From the cell containing the given text, extract its center point as [X, Y] coordinate. 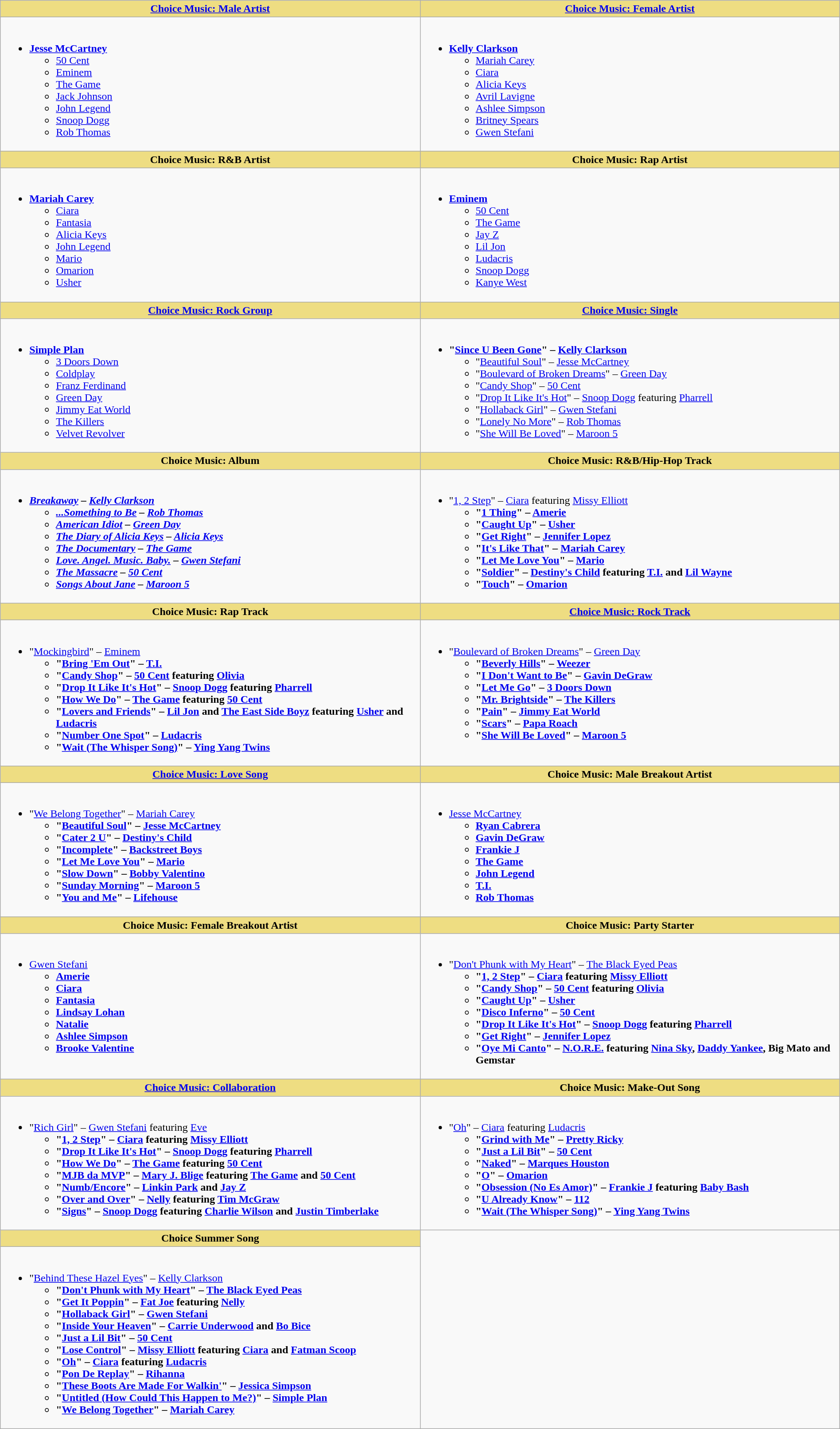
Choice Music: Female Artist [630, 9]
Choice Music: Album [210, 461]
Choice Music: Make-Out Song [630, 1088]
Choice Music: Party Starter [630, 925]
Choice Music: R&B/Hip-Hop Track [630, 461]
Kelly ClarksonMariah CareyCiaraAlicia KeysAvril LavigneAshlee SimpsonBritney SpearsGwen Stefani [630, 84]
Choice Music: Male Artist [210, 9]
Choice Music: R&B Artist [210, 160]
Simple Plan3 Doors DownColdplayFranz FerdinandGreen DayJimmy Eat WorldThe KillersVelvet Revolver [210, 385]
Choice Music: Rap Artist [630, 160]
Choice Music: Rock Track [630, 611]
Choice Music: Rock Group [210, 310]
Choice Music: Love Song [210, 774]
Choice Music: Female Breakout Artist [210, 925]
Choice Music: Single [630, 310]
Jesse McCartneyRyan CabreraGavin DeGrawFrankie JThe GameJohn LegendT.I.Rob Thomas [630, 849]
Eminem50 CentThe GameJay ZLil JonLudacrisSnoop DoggKanye West [630, 235]
Mariah CareyCiaraFantasiaAlicia KeysJohn LegendMarioOmarionUsher [210, 235]
Choice Music: Collaboration [210, 1088]
Choice Music: Rap Track [210, 611]
Choice Music: Male Breakout Artist [630, 774]
Choice Summer Song [210, 1238]
Jesse McCartney50 CentEminemThe GameJack JohnsonJohn LegendSnoop DoggRob Thomas [210, 84]
Gwen StefaniAmerieCiaraFantasiaLindsay LohanNatalieAshlee SimpsonBrooke Valentine [210, 1007]
